Output the [x, y] coordinate of the center of the cell containing the given text.  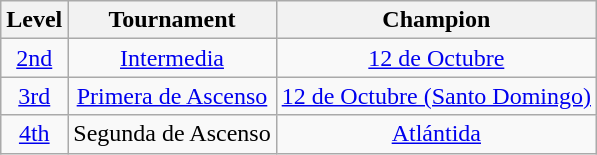
Tournament [172, 20]
Champion [436, 20]
Level [34, 20]
12 de Octubre [436, 58]
Intermedia [172, 58]
Segunda de Ascenso [172, 134]
2nd [34, 58]
4th [34, 134]
Primera de Ascenso [172, 96]
Atlántida [436, 134]
3rd [34, 96]
12 de Octubre (Santo Domingo) [436, 96]
